From the cell containing the given text, extract its center point as [X, Y] coordinate. 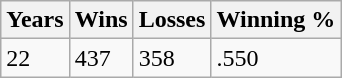
.550 [276, 58]
Wins [101, 20]
Winning % [276, 20]
358 [172, 58]
22 [35, 58]
Years [35, 20]
Losses [172, 20]
437 [101, 58]
